Detect which cell encompasses the target text, then output its (X, Y) center coordinate. 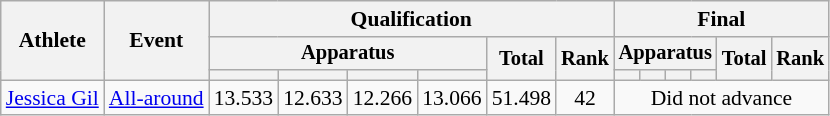
13.066 (452, 98)
Final (722, 19)
12.633 (312, 98)
Qualification (412, 19)
42 (585, 98)
Did not advance (722, 98)
Athlete (52, 40)
Event (156, 40)
51.498 (522, 98)
12.266 (382, 98)
13.533 (244, 98)
Jessica Gil (52, 98)
All-around (156, 98)
